Search for the cell housing the specified text and yield its [X, Y] center coordinate. 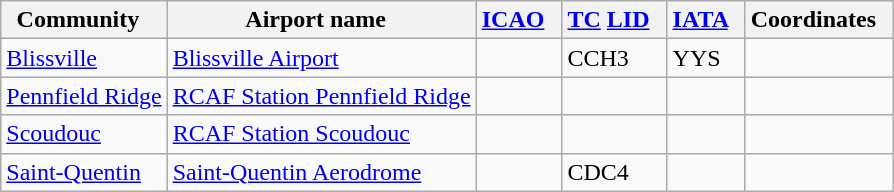
YYS [706, 58]
RCAF Station Pennfield Ridge [322, 96]
Scoudouc [84, 134]
Saint-Quentin Aerodrome [322, 172]
TC LID [614, 20]
IATA [706, 20]
Blissville Airport [322, 58]
Coordinates [819, 20]
Airport name [322, 20]
Community [84, 20]
Pennfield Ridge [84, 96]
RCAF Station Scoudouc [322, 134]
Saint-Quentin [84, 172]
CDC4 [614, 172]
CCH3 [614, 58]
ICAO [519, 20]
Blissville [84, 58]
